Scan for the cell matching the given text and deliver its [X, Y] coordinate at center. 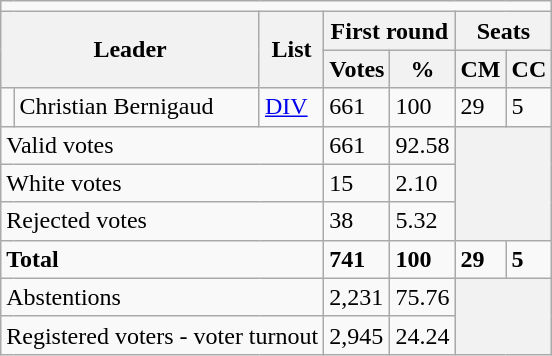
Votes [357, 69]
List [291, 50]
2,231 [357, 297]
Valid votes [162, 145]
2.10 [422, 183]
38 [357, 221]
DIV [291, 107]
Christian Bernigaud [136, 107]
White votes [162, 183]
First round [390, 31]
741 [357, 259]
Registered voters - voter turnout [162, 335]
24.24 [422, 335]
92.58 [422, 145]
5.32 [422, 221]
CM [480, 69]
15 [357, 183]
Total [162, 259]
75.76 [422, 297]
Seats [504, 31]
Abstentions [162, 297]
2,945 [357, 335]
Leader [130, 50]
% [422, 69]
CC [529, 69]
Rejected votes [162, 221]
